Scan for the cell matching the given text and deliver its [x, y] coordinate at center. 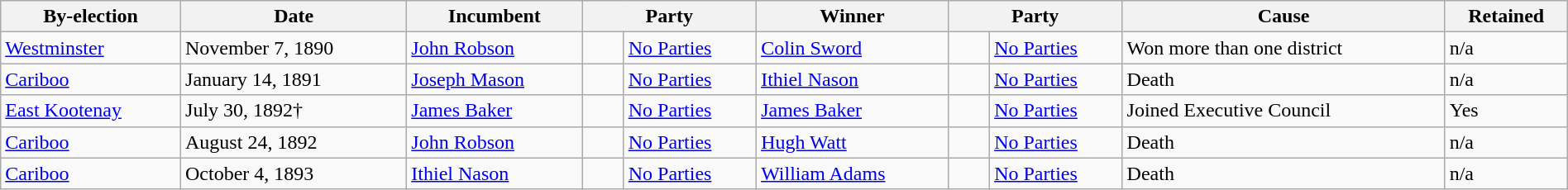
Colin Sword [853, 48]
November 7, 1890 [294, 48]
August 24, 1892 [294, 142]
January 14, 1891 [294, 79]
October 4, 1893 [294, 173]
Joseph Mason [495, 79]
Retained [1506, 17]
Hugh Watt [853, 142]
East Kootenay [91, 111]
Winner [853, 17]
Yes [1506, 111]
Joined Executive Council [1284, 111]
Won more than one district [1284, 48]
William Adams [853, 173]
Date [294, 17]
Westminster [91, 48]
By-election [91, 17]
Incumbent [495, 17]
July 30, 1892† [294, 111]
Cause [1284, 17]
